Return (X, Y) of the center of cell containing provided text 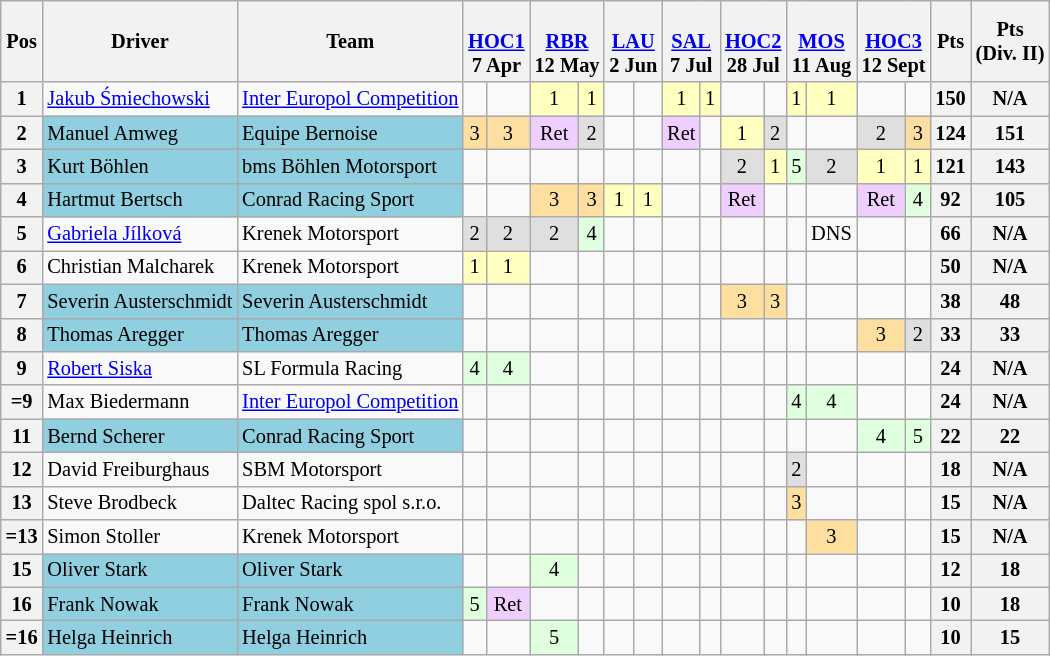
Driver (140, 41)
Gabriela Jílková (140, 234)
Manuel Amweg (140, 133)
Christian Malcharek (140, 267)
SBM Motorsport (350, 469)
Jakub Śmiechowski (140, 99)
Kurt Böhlen (140, 166)
105 (1010, 200)
Simon Stoller (140, 537)
Bernd Scherer (140, 436)
Pos (22, 41)
Equipe Bernoise (350, 133)
=13 (22, 537)
121 (950, 166)
Daltec Racing spol s.r.o. (350, 503)
=9 (22, 402)
48 (1010, 301)
8 (22, 335)
124 (950, 133)
=16 (22, 637)
151 (1010, 133)
143 (1010, 166)
Max Biedermann (140, 402)
50 (950, 267)
Pts(Div. II) (1010, 41)
Hartmut Bertsch (140, 200)
Pts (950, 41)
92 (950, 200)
66 (950, 234)
SL Formula Racing (350, 368)
Robert Siska (140, 368)
9 (22, 368)
16 (22, 604)
13 (22, 503)
MOS11 Aug (821, 41)
38 (950, 301)
SAL7 Jul (691, 41)
7 (22, 301)
DNS (831, 234)
RBR12 May (568, 41)
150 (950, 99)
11 (22, 436)
HOC17 Apr (496, 41)
David Freiburghaus (140, 469)
HOC228 Jul (753, 41)
Team (350, 41)
bms Böhlen Motorsport (350, 166)
HOC312 Sept (894, 41)
6 (22, 267)
Steve Brodbeck (140, 503)
LAU2 Jun (633, 41)
